Find where the given text appears and provide that cell's center as (X, Y) coordinate. 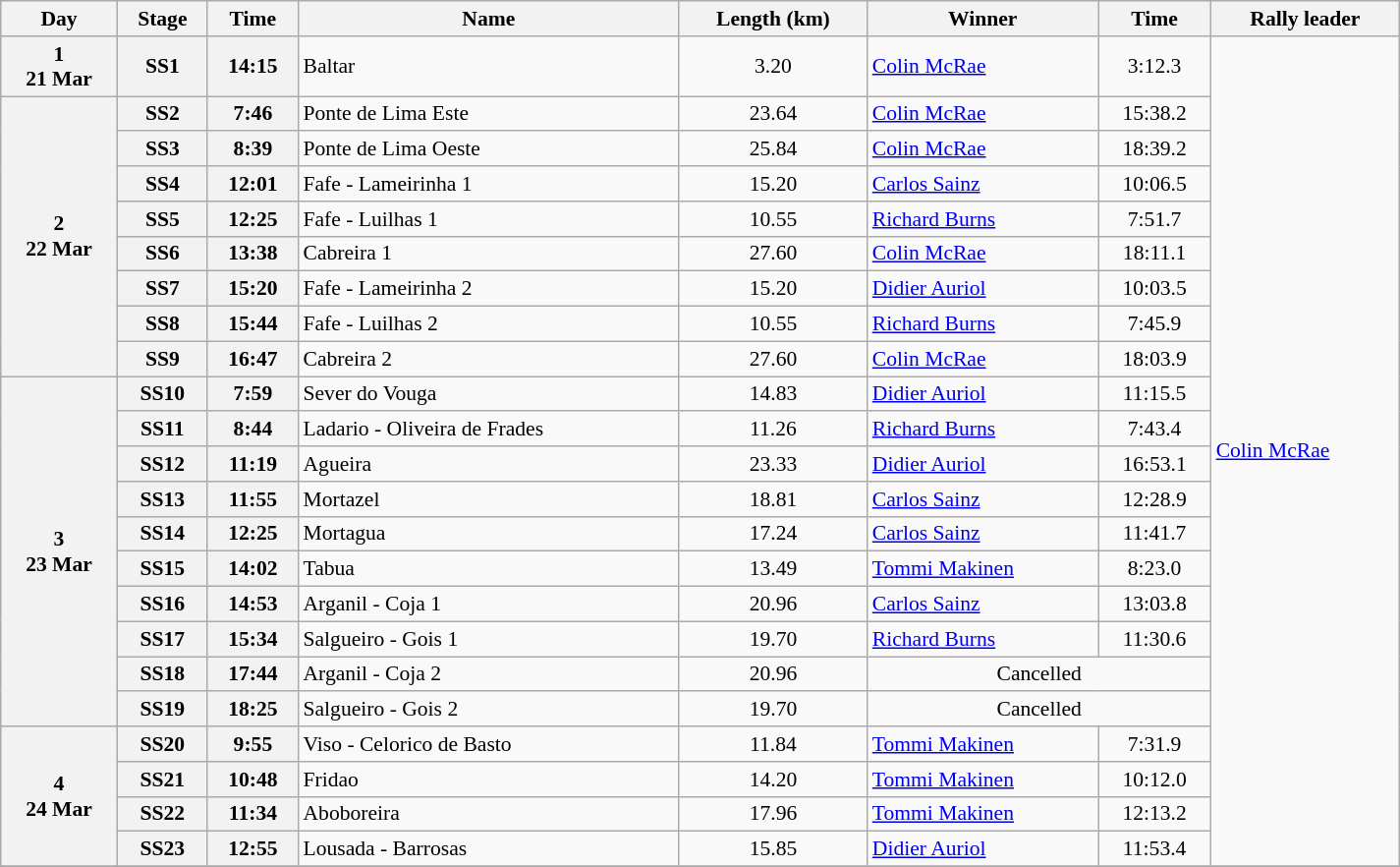
323 Mar (59, 551)
18:03.9 (1155, 359)
10:48 (252, 780)
16:47 (252, 359)
15.85 (773, 849)
8:39 (252, 149)
Cabreira 1 (488, 254)
12:01 (252, 184)
15:44 (252, 324)
7:51.7 (1155, 219)
SS2 (162, 114)
Agueira (488, 464)
Tabua (488, 569)
7:45.9 (1155, 324)
SS17 (162, 639)
Ponte de Lima Este (488, 114)
SS21 (162, 780)
17.24 (773, 534)
SS4 (162, 184)
SS1 (162, 67)
3:12.3 (1155, 67)
9:55 (252, 744)
Winner (982, 19)
Stage (162, 19)
Sever do Vouga (488, 394)
SS16 (162, 605)
14:53 (252, 605)
SS11 (162, 430)
SS20 (162, 744)
Lousada - Barrosas (488, 849)
Aboboreira (488, 814)
SS22 (162, 814)
13:38 (252, 254)
Salgueiro - Gois 1 (488, 639)
16:53.1 (1155, 464)
Fafe - Luilhas 2 (488, 324)
Fafe - Luilhas 1 (488, 219)
15:38.2 (1155, 114)
Name (488, 19)
11:30.6 (1155, 639)
SS19 (162, 710)
17.96 (773, 814)
8:23.0 (1155, 569)
13.49 (773, 569)
SS5 (162, 219)
7:43.4 (1155, 430)
SS23 (162, 849)
11:19 (252, 464)
11.84 (773, 744)
Cabreira 2 (488, 359)
12:55 (252, 849)
3.20 (773, 67)
11.26 (773, 430)
121 Mar (59, 67)
23.64 (773, 114)
18:25 (252, 710)
SS8 (162, 324)
SS3 (162, 149)
Baltar (488, 67)
14:02 (252, 569)
Ladario - Oliveira de Frades (488, 430)
Day (59, 19)
12:13.2 (1155, 814)
25.84 (773, 149)
10:06.5 (1155, 184)
SS9 (162, 359)
Rally leader (1306, 19)
23.33 (773, 464)
424 Mar (59, 796)
Salgueiro - Gois 2 (488, 710)
13:03.8 (1155, 605)
SS7 (162, 289)
Arganil - Coja 1 (488, 605)
12:28.9 (1155, 499)
SS14 (162, 534)
222 Mar (59, 236)
11:41.7 (1155, 534)
15:20 (252, 289)
SS12 (162, 464)
11:15.5 (1155, 394)
Arganil - Coja 2 (488, 674)
14.83 (773, 394)
7:46 (252, 114)
SS10 (162, 394)
11:53.4 (1155, 849)
Fafe - Lameirinha 1 (488, 184)
Length (km) (773, 19)
SS6 (162, 254)
7:59 (252, 394)
Fafe - Lameirinha 2 (488, 289)
Viso - Celorico de Basto (488, 744)
14:15 (252, 67)
Mortagua (488, 534)
SS15 (162, 569)
18.81 (773, 499)
7:31.9 (1155, 744)
SS18 (162, 674)
8:44 (252, 430)
18:11.1 (1155, 254)
11:34 (252, 814)
SS13 (162, 499)
17:44 (252, 674)
Ponte de Lima Oeste (488, 149)
10:12.0 (1155, 780)
Fridao (488, 780)
Mortazel (488, 499)
14.20 (773, 780)
11:55 (252, 499)
10:03.5 (1155, 289)
15:34 (252, 639)
18:39.2 (1155, 149)
